Extract the (x, y) coordinate from the center of the cell holding the provided text.  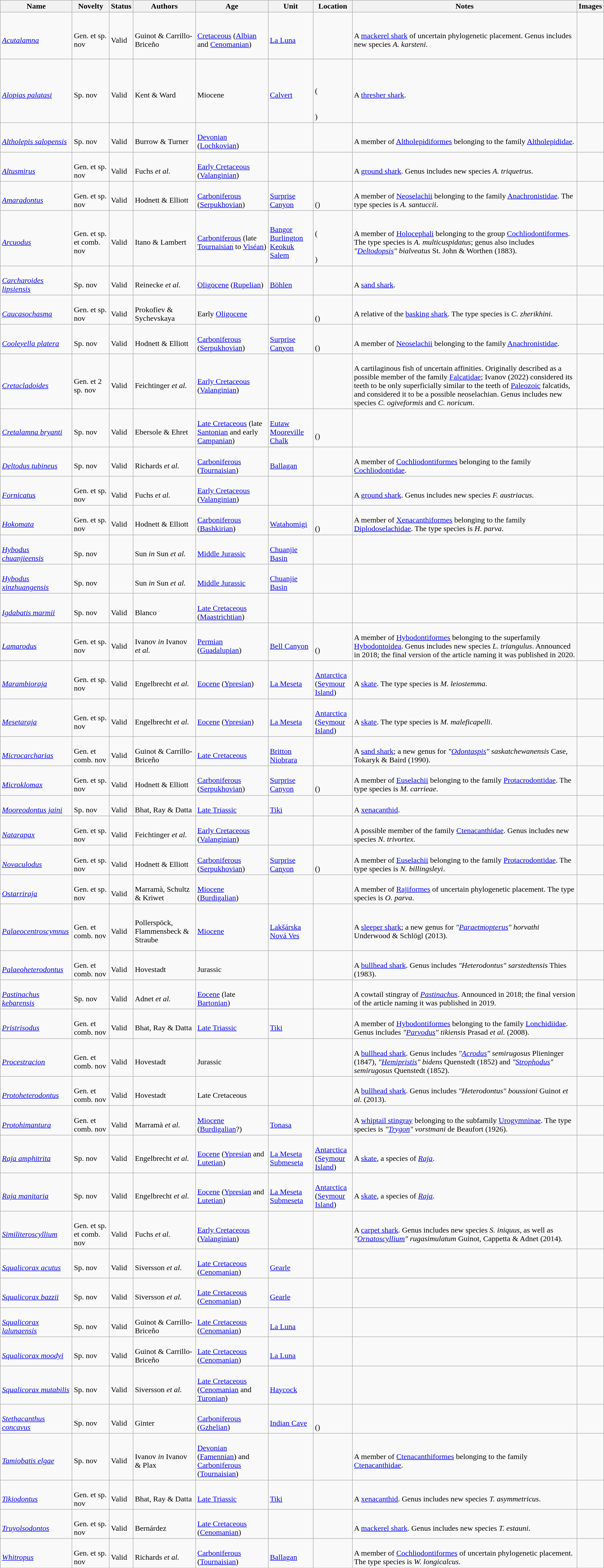
Hybodus chuanjieensis (36, 550)
Oligocene (Rupelian) (232, 280)
A relative of the basking shark. The type species is C. zherikhini. (464, 310)
Hokomata (36, 520)
Lakšárska Nová Ves (291, 927)
Arcuodus (36, 238)
Fornicatus (36, 491)
Caucasochasma (36, 310)
Igdabatis marmii (36, 608)
Lamarodus (36, 642)
A skate. The type species is M. maleficapelli. (464, 717)
Similiteroscyllium (36, 1230)
Pastinachus kebarensis (36, 995)
A cowtail stingray of Pastinachus. Announced in 2018; the final version of the article naming it was published in 2019. (464, 995)
Location (333, 6)
Tonasa (291, 1120)
Bernárdez (164, 1524)
A thresher shark. (464, 91)
A carpet shark. Genus includes new species S. iniquus, as well as "Ornatoscyllium" rugasimulatum Guinot, Cappetta & Adnet (2014). (464, 1230)
Devonian (Famennian) and Carboniferous (Tournaisian) (232, 1457)
Late Cretaceous (late Santonian and early Campanian) (232, 428)
Gen. et 2 sp. nov (90, 381)
Age (232, 6)
Marramà, Schultz & Kriwet (164, 889)
Marambioraja (36, 680)
Bangor Burlington Keokuk Salem (291, 238)
Hybodus xinzhuangensis (36, 579)
Watahomigi (291, 520)
Mooreodontus jaini (36, 805)
Britton Niobrara (291, 751)
Squalicorax moodyi (36, 1351)
Early Oligocene (232, 310)
Notes (464, 6)
Pristrisodus (36, 1024)
Ginter (164, 1419)
Altholepis salopensis (36, 137)
Marramà et al. (164, 1120)
Stethacanthus concavus (36, 1419)
A xenacanthid. (464, 805)
Microcarcharias (36, 751)
Raja manitaria (36, 1192)
Carcharoides lipsiensis (36, 280)
Palaeocentroscymnus (36, 927)
Calvert (291, 91)
Protohimantura (36, 1120)
Cooleyella platera (36, 339)
Deltodus tubineus (36, 461)
Name (36, 6)
Pollerspöck, Flammensbeck & Straube (164, 927)
Itano & Lambert (164, 238)
A member of Altholepidiformes belonging to the family Altholepididae. (464, 137)
Ostarriraja (36, 889)
Permian (Guadalupian) (232, 642)
Tamiobatis elgae (36, 1457)
Images (590, 6)
Carboniferous (Gzhelian) (232, 1419)
Kent & Ward (164, 91)
Novelty (90, 6)
Eocene (late Bartonian) (232, 995)
Status (121, 6)
Devonian (Lochkovian) (232, 137)
Protoheterodontus (36, 1091)
Squalicorax acutus (36, 1263)
Amaradontus (36, 196)
A member of Cochliodontiformes belonging to the family Cochliodontidae. (464, 461)
Microklomax (36, 780)
A member of Rajiformes of uncertain phylogenetic placement. The type species is O. parva. (464, 889)
Cretaceous (Albian and Cenomanian) (232, 36)
A xenacanthid. Genus includes new species T. asymmetricus. (464, 1495)
Altusmirus (36, 167)
Prokofiev & Sychevskaya (164, 310)
Truyolsodontos (36, 1524)
Böhlen (291, 280)
A mackerel shark of uncertain phylogenetic placement. Genus includes new species A. karsteni. (464, 36)
Squalicorax mutabilis (36, 1385)
Acutalamna (36, 36)
Mesetaraja (36, 717)
Carboniferous (late Tournaisian to Viséan) (232, 238)
Miocene (Burdigalian?) (232, 1120)
Palaeoheterodontus (36, 965)
Carboniferous (Bashkirian) (232, 520)
A bullhead shark. Genus includes "Heterodontus" sarstedtensis Thies (1983). (464, 965)
Unit (291, 6)
Late Cretaceous (Cenomanian and Turonian) (232, 1385)
Ebersole & Ehret (164, 428)
Tikiodontus (36, 1495)
A member of Euselachii belonging to the family Protacrodontidae. The type species is N. billingsleyi. (464, 860)
Squalicorax lalunaensis (36, 1322)
Reinecke et al. (164, 280)
Haycock (291, 1385)
Cretalamna bryanti (36, 428)
Cretacladoides (36, 381)
A member of Euselachii belonging to the family Protacrodontidae. The type species is M. carrieae. (464, 780)
A member of Xenacanthiformes belonging to the family Diplodoselachidae. The type species is H. parva. (464, 520)
A member of Hybodontiformes belonging to the family Lonchidiidae. Genus includes "Parvodus" tikiensis Prasad et al. (2008). (464, 1024)
A member of Neoselachii belonging to the family Anachronistidae. The type species is A. santuccii. (464, 196)
Ivanov in Ivanov et al. (164, 642)
Whitropus (36, 1553)
A skate. The type species is M. leiostemma. (464, 680)
A possible member of the family Ctenacanthidae. Genus includes new species N. trivortex. (464, 831)
A sand shark; a new genus for "Odontaspis" saskatchewanensis Case, Tokaryk & Baird (1990). (464, 751)
A member of Neoselachii belonging to the family Anachronistidae. (464, 339)
A whiptail stingray belonging to the subfamily Urogymninae. The type species is "Trygon" vorstmani de Beaufort (1926). (464, 1120)
Late Cretaceous (Maastrichtian) (232, 608)
Raja amphitrita (36, 1154)
A member of Cochliodontiformes of uncertain phylogenetic placement. The type species is W. longicalcus. (464, 1553)
Ivanov in Ivanov & Plax (164, 1457)
Alopias palatasi (36, 91)
A sleeper shark; a new genus for "Paraetmopterus" horvathi Underwood & Schlögl (2013). (464, 927)
A sand shark. (464, 280)
Eutaw Mooreville Chalk (291, 428)
Novaculodus (36, 860)
Authors (164, 6)
A ground shark. Genus includes new species A. triquetrus. (464, 167)
Squalicorax bazzii (36, 1293)
A mackerel shark. Genus includes new species T. estauni. (464, 1524)
Indian Cave (291, 1419)
A ground shark. Genus includes new species F. austriacus. (464, 491)
Burrow & Turner (164, 137)
Miocene (Burdigalian) (232, 889)
Natarapax (36, 831)
Bell Canyon (291, 642)
Blanco (164, 608)
A bullhead shark. Genus includes "Heterodontus" boussioni Guinot et al. (2013). (464, 1091)
Procestracion (36, 1058)
A member of Ctenacanthiformes belonging to the family Ctenacanthidae. (464, 1457)
Adnet et al. (164, 995)
